Return the (X, Y) coordinate for the center point of the cell that contains the specified text.  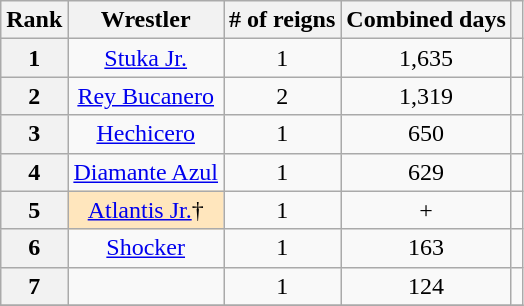
Stuka Jr. (146, 58)
Wrestler (146, 20)
629 (426, 172)
5 (34, 210)
4 (34, 172)
3 (34, 134)
163 (426, 248)
1,635 (426, 58)
Atlantis Jr.† (146, 210)
Hechicero (146, 134)
+ (426, 210)
6 (34, 248)
Shocker (146, 248)
Rey Bucanero (146, 96)
Combined days (426, 20)
# of reigns (282, 20)
124 (426, 286)
Diamante Azul (146, 172)
7 (34, 286)
Rank (34, 20)
1,319 (426, 96)
650 (426, 134)
